Search for the cell housing the specified text and yield its (X, Y) center coordinate. 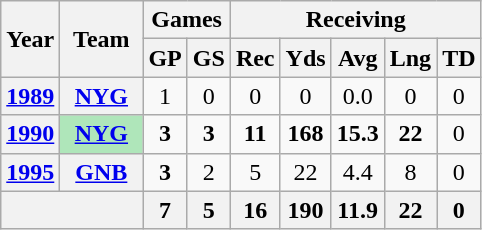
1995 (30, 172)
168 (306, 134)
Team (102, 39)
Avg (358, 58)
190 (306, 210)
Lng (410, 58)
1990 (30, 134)
GNB (102, 172)
15.3 (358, 134)
Rec (255, 58)
Receiving (356, 20)
0.0 (358, 96)
GS (208, 58)
GP (165, 58)
2 (208, 172)
TD (459, 58)
1989 (30, 96)
8 (410, 172)
11.9 (358, 210)
Year (30, 39)
16 (255, 210)
11 (255, 134)
Yds (306, 58)
7 (165, 210)
4.4 (358, 172)
1 (165, 96)
Games (186, 20)
